From the cell containing the given text, extract its center point as [x, y] coordinate. 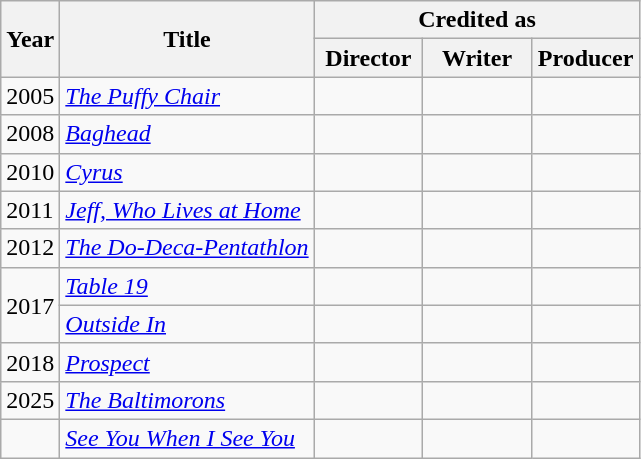
The Baltimorons [187, 400]
2012 [30, 248]
2025 [30, 400]
2011 [30, 210]
Credited as [477, 20]
Outside In [187, 324]
Prospect [187, 362]
The Do-Deca-Pentathlon [187, 248]
Writer [478, 58]
Title [187, 39]
See You When I See You [187, 438]
2017 [30, 305]
Cyrus [187, 172]
Table 19 [187, 286]
2005 [30, 96]
2010 [30, 172]
Director [368, 58]
2018 [30, 362]
The Puffy Chair [187, 96]
Jeff, Who Lives at Home [187, 210]
Year [30, 39]
Baghead [187, 134]
Producer [586, 58]
2008 [30, 134]
